Return the [X, Y] coordinate for the center point of the cell that contains the specified text.  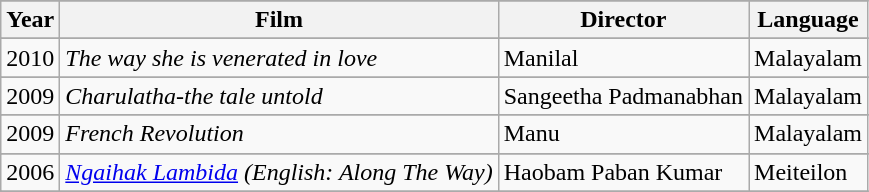
Film [279, 20]
French Revolution [279, 134]
Manilal [623, 58]
Year [30, 20]
The way she is venerated in love [279, 58]
Language [808, 20]
Meiteilon [808, 172]
Director [623, 20]
Sangeetha Padmanabhan [623, 96]
2006 [30, 172]
Manu [623, 134]
2010 [30, 58]
Charulatha-the tale untold [279, 96]
Ngaihak Lambida (English: Along The Way) [279, 172]
Haobam Paban Kumar [623, 172]
